Scan for the cell matching the given text and deliver its [x, y] coordinate at center. 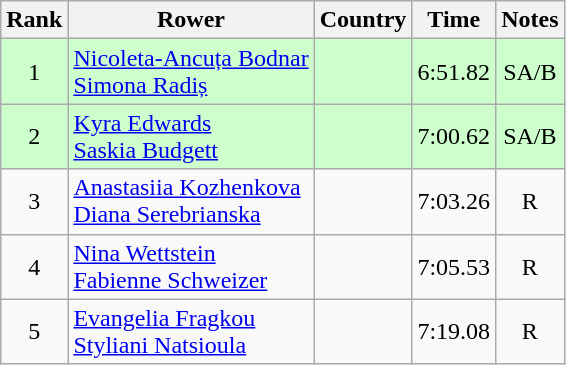
1 [34, 72]
Kyra EdwardsSaskia Budgett [191, 136]
Nicoleta-Ancuța BodnarSimona Radiș [191, 72]
Notes [530, 20]
Evangelia FragkouStyliani Natsioula [191, 332]
Rower [191, 20]
Rank [34, 20]
7:19.08 [454, 332]
6:51.82 [454, 72]
Anastasiia KozhenkovaDiana Serebrianska [191, 202]
Time [454, 20]
7:00.62 [454, 136]
Country [363, 20]
2 [34, 136]
4 [34, 266]
5 [34, 332]
3 [34, 202]
Nina WettsteinFabienne Schweizer [191, 266]
7:03.26 [454, 202]
7:05.53 [454, 266]
